Identify which cell holds the provided text, then report its (X, Y) central coordinate. 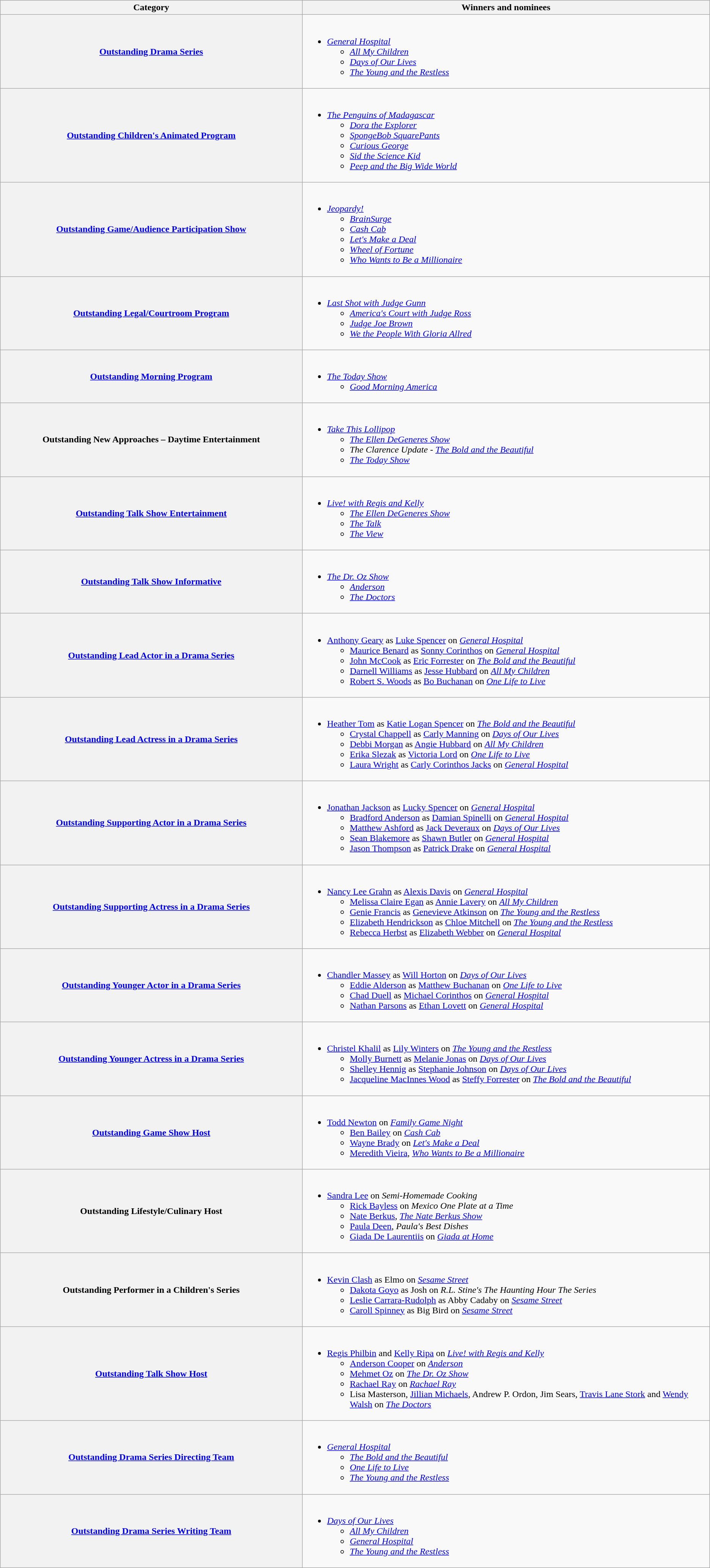
Outstanding Talk Show Informative (151, 581)
Outstanding Younger Actor in a Drama Series (151, 985)
Outstanding Talk Show Host (151, 1374)
Winners and nominees (506, 8)
General HospitalAll My ChildrenDays of Our LivesThe Young and the Restless (506, 52)
The Dr. Oz ShowAndersonThe Doctors (506, 581)
Outstanding Morning Program (151, 376)
Outstanding Game Show Host (151, 1133)
Outstanding Drama Series Writing Team (151, 1531)
Todd Newton on Family Game NightBen Bailey on Cash CabWayne Brady on Let's Make a DealMeredith Vieira, Who Wants to Be a Millionaire (506, 1133)
Outstanding Lead Actress in a Drama Series (151, 739)
Outstanding Legal/Courtroom Program (151, 313)
Outstanding Game/Audience Participation Show (151, 229)
Outstanding Lifestyle/Culinary Host (151, 1211)
Outstanding Drama Series Directing Team (151, 1457)
Live! with Regis and KellyThe Ellen DeGeneres ShowThe TalkThe View (506, 513)
Outstanding Talk Show Entertainment (151, 513)
Outstanding Younger Actress in a Drama Series (151, 1059)
Last Shot with Judge GunnAmerica's Court with Judge RossJudge Joe BrownWe the People With Gloria Allred (506, 313)
Outstanding New Approaches – Daytime Entertainment (151, 440)
Days of Our LivesAll My ChildrenGeneral HospitalThe Young and the Restless (506, 1531)
Outstanding Children's Animated Program (151, 135)
Category (151, 8)
Outstanding Drama Series (151, 52)
General HospitalThe Bold and the BeautifulOne Life to LiveThe Young and the Restless (506, 1457)
Outstanding Performer in a Children's Series (151, 1290)
The Today ShowGood Morning America (506, 376)
Outstanding Lead Actor in a Drama Series (151, 655)
The Penguins of MadagascarDora the ExplorerSpongeBob SquarePantsCurious GeorgeSid the Science KidPeep and the Big Wide World (506, 135)
Outstanding Supporting Actress in a Drama Series (151, 907)
Jeopardy!BrainSurgeCash CabLet's Make a DealWheel of FortuneWho Wants to Be a Millionaire (506, 229)
Take This LollipopThe Ellen DeGeneres ShowThe Clarence Update - The Bold and the BeautifulThe Today Show (506, 440)
Outstanding Supporting Actor in a Drama Series (151, 822)
